Capture the cell that displays the provided text and extract its [X, Y] central coordinate. 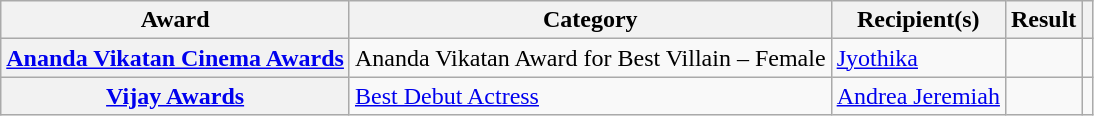
Award [176, 20]
Best Debut Actress [590, 96]
Vijay Awards [176, 96]
Ananda Vikatan Cinema Awards [176, 58]
Result [1043, 20]
Jyothika [918, 58]
Ananda Vikatan Award for Best Villain – Female [590, 58]
Recipient(s) [918, 20]
Andrea Jeremiah [918, 96]
Category [590, 20]
